Output the [x, y] coordinate of the center of the cell containing the given text.  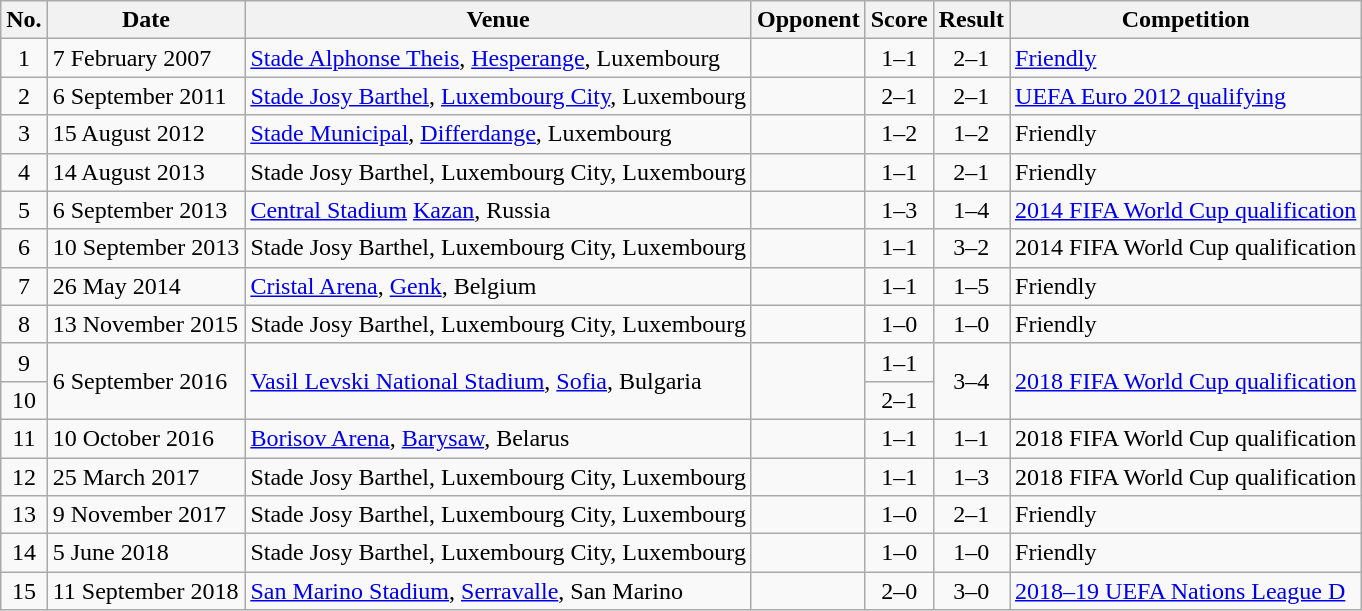
10 [24, 400]
4 [24, 172]
14 [24, 553]
UEFA Euro 2012 qualifying [1186, 96]
7 [24, 286]
6 September 2016 [146, 381]
Venue [498, 20]
Stade Alphonse Theis, Hesperange, Luxembourg [498, 58]
Stade Municipal, Differdange, Luxembourg [498, 134]
Opponent [808, 20]
10 September 2013 [146, 248]
Central Stadium Kazan, Russia [498, 210]
3 [24, 134]
San Marino Stadium, Serravalle, San Marino [498, 591]
Date [146, 20]
10 October 2016 [146, 438]
2 [24, 96]
14 August 2013 [146, 172]
2–0 [899, 591]
No. [24, 20]
11 [24, 438]
15 August 2012 [146, 134]
6 September 2011 [146, 96]
13 [24, 515]
15 [24, 591]
12 [24, 477]
Competition [1186, 20]
6 September 2013 [146, 210]
Cristal Arena, Genk, Belgium [498, 286]
13 November 2015 [146, 324]
5 [24, 210]
3–2 [971, 248]
6 [24, 248]
9 November 2017 [146, 515]
9 [24, 362]
25 March 2017 [146, 477]
Score [899, 20]
Result [971, 20]
1–5 [971, 286]
5 June 2018 [146, 553]
2018–19 UEFA Nations League D [1186, 591]
11 September 2018 [146, 591]
Borisov Arena, Barysaw, Belarus [498, 438]
1 [24, 58]
1–4 [971, 210]
3–0 [971, 591]
8 [24, 324]
7 February 2007 [146, 58]
Vasil Levski National Stadium, Sofia, Bulgaria [498, 381]
3–4 [971, 381]
26 May 2014 [146, 286]
